Scan for the cell matching the given text and deliver its (X, Y) coordinate at center. 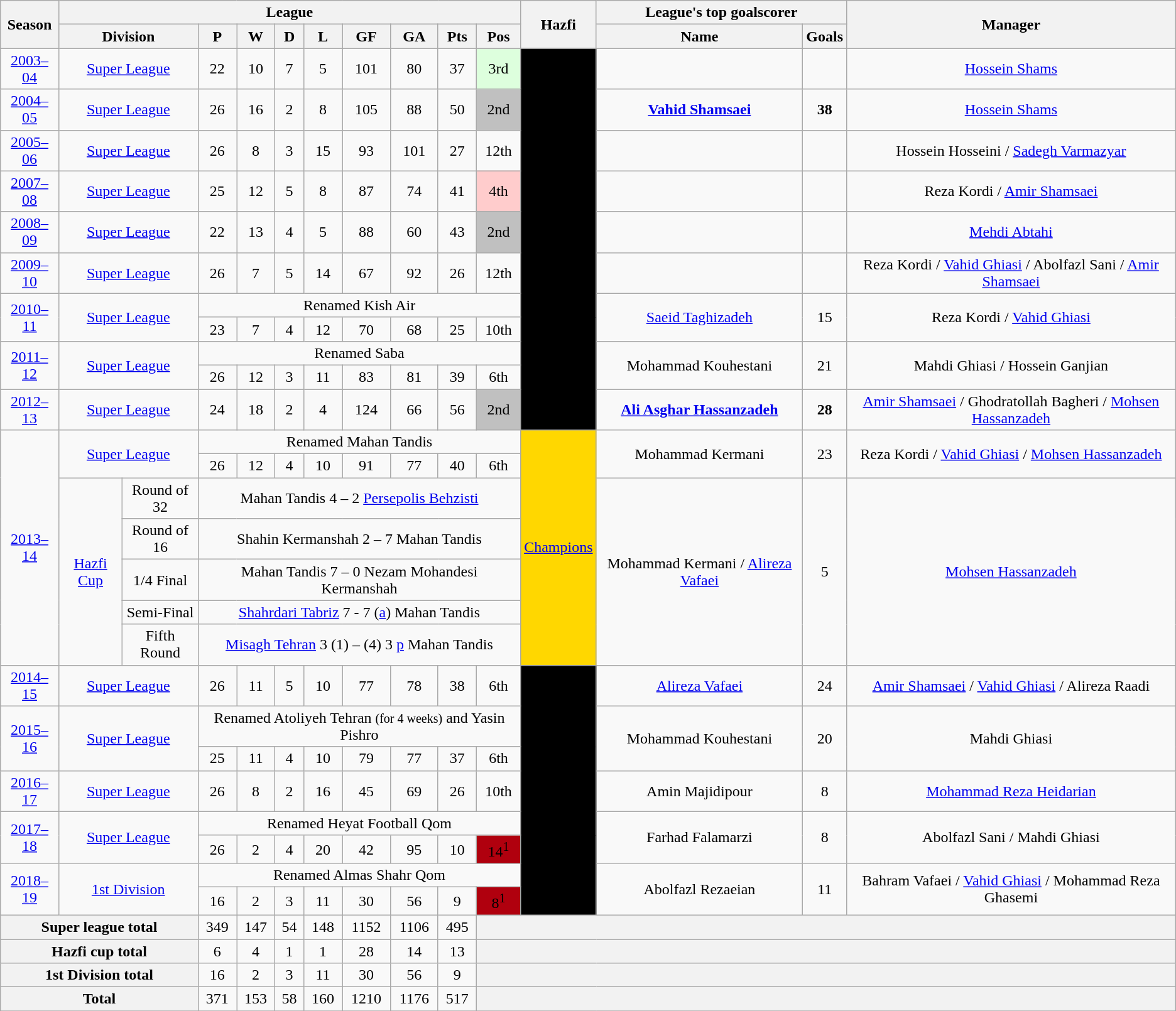
2015–16 (30, 738)
2004–05 (30, 109)
Name (700, 36)
87 (367, 191)
Alireza Vafaei (700, 686)
141 (498, 849)
Semi-Final (160, 612)
Manager (1011, 24)
Amir Shamsaei / Ghodratollah Bagheri / Mohsen Hassanzadeh (1011, 409)
Hossein Hosseini / Sadegh Varmazyar (1011, 151)
92 (414, 273)
Total (99, 999)
95 (414, 849)
Fifth Round (160, 644)
League (289, 13)
2009–10 (30, 273)
Round of 32 (160, 499)
Hazfi Cup (90, 571)
67 (367, 273)
2011–12 (30, 365)
1152 (367, 927)
66 (414, 409)
39 (457, 377)
58 (290, 999)
349 (217, 927)
60 (414, 232)
3rd (498, 69)
W (255, 36)
1210 (367, 999)
79 (367, 759)
Reza Kordi / Amir Shamsaei (1011, 191)
495 (457, 927)
93 (367, 151)
Mohsen Hassanzadeh (1011, 571)
Mehdi Abtahi (1011, 232)
Division (128, 36)
1176 (414, 999)
Amin Majidipour (700, 791)
148 (323, 927)
69 (414, 791)
1st Division (128, 889)
80 (414, 69)
21 (825, 365)
Mahdi Ghiasi (1011, 738)
Season (30, 24)
1/4 Final (160, 580)
Saeid Taghizadeh (700, 317)
6 (217, 951)
45 (367, 791)
Shahin Kermanshah 2 – 7 Mahan Tandis (359, 539)
D (290, 36)
147 (255, 927)
91 (367, 466)
Renamed Almas Shahr Qom (359, 875)
Renamed Atoliyeh Tehran (for 4 weeks) and Yasin Pishro (359, 726)
League's top goalscorer (721, 13)
Goals (825, 36)
78 (414, 686)
Champions (558, 548)
Misagh Tehran 3 (1) – (4) 3 p Mahan Tandis (359, 644)
Abolfazl Sani / Mahdi Ghiasi (1011, 838)
Mohammad Kermani (700, 454)
L (323, 36)
371 (217, 999)
Renamed Mahan Tandis (359, 442)
50 (457, 109)
124 (367, 409)
Round of 16 (160, 539)
70 (367, 329)
153 (255, 999)
2010–11 (30, 317)
Pos (498, 36)
Vahid Shamsaei (700, 109)
1st Division total (99, 975)
2018–19 (30, 889)
105 (367, 109)
Renamed Kish Air (359, 305)
GA (414, 36)
27 (457, 151)
2008–09 (30, 232)
Shahrdari Tabriz 7 - 7 (a) Mahan Tandis (359, 612)
P (217, 36)
Reza Kordi / Vahid Ghiasi / Mohsen Hassanzadeh (1011, 454)
4th (498, 191)
Bahram Vafaei / Vahid Ghiasi / Mohammad Reza Ghasemi (1011, 889)
Ali Asghar Hassanzadeh (700, 409)
Mohammad Kermani / Alireza Vafaei (700, 571)
2005–06 (30, 151)
160 (323, 999)
68 (414, 329)
83 (367, 377)
Renamed Saba (359, 353)
Pts (457, 36)
GF (367, 36)
2012–13 (30, 409)
Hazfi (558, 24)
2003–04 (30, 69)
54 (290, 927)
517 (457, 999)
18 (255, 409)
Mahan Tandis 7 – 0 Nezam Mohandesi Kermanshah (359, 580)
2016–17 (30, 791)
Reza Kordi / Vahid Ghiasi / Abolfazl Sani / Amir Shamsaei (1011, 273)
2014–15 (30, 686)
2017–18 (30, 838)
Reza Kordi / Vahid Ghiasi (1011, 317)
Super league total (99, 927)
43 (457, 232)
Farhad Falamarzi (700, 838)
1106 (414, 927)
41 (457, 191)
2013–14 (30, 548)
Mahan Tandis 4 – 2 Persepolis Behzisti (359, 499)
Hazfi cup total (99, 951)
Amir Shamsaei / Vahid Ghiasi / Alireza Raadi (1011, 686)
40 (457, 466)
Mahdi Ghiasi / Hossein Ganjian (1011, 365)
42 (367, 849)
2007–08 (30, 191)
Abolfazl Rezaeian (700, 889)
Mohammad Reza Heidarian (1011, 791)
74 (414, 191)
Renamed Heyat Football Qom (359, 823)
